From the cell containing the given text, extract its center point as [X, Y] coordinate. 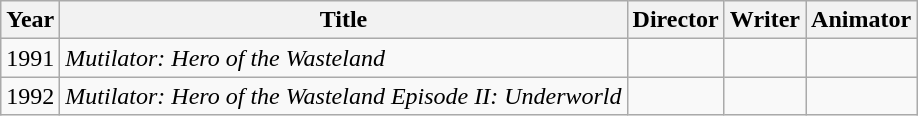
1992 [30, 96]
Animator [862, 20]
Writer [764, 20]
1991 [30, 58]
Director [676, 20]
Year [30, 20]
Mutilator: Hero of the Wasteland [344, 58]
Title [344, 20]
Mutilator: Hero of the Wasteland Episode II: Underworld [344, 96]
